Scan for the cell matching the given text and deliver its (X, Y) coordinate at center. 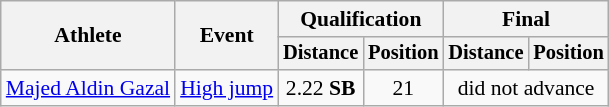
21 (403, 88)
Athlete (88, 36)
Event (226, 36)
High jump (226, 88)
did not advance (526, 88)
Qualification (360, 19)
2.22 SB (320, 88)
Majed Aldin Gazal (88, 88)
Final (526, 19)
